Return (x, y) of the center of cell containing provided text 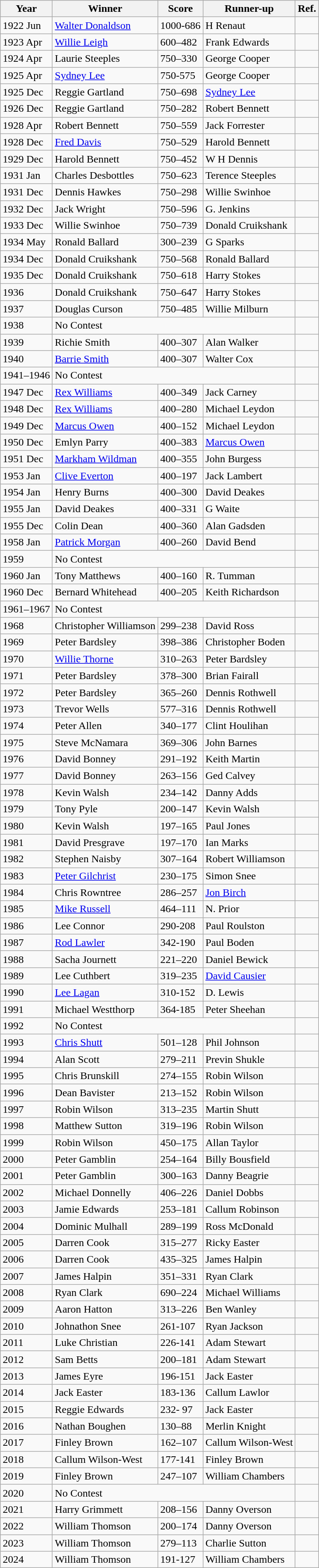
H Renaut (249, 25)
364-185 (180, 1009)
400–205 (180, 592)
Stephen Naisby (105, 859)
2015 (26, 1409)
1954 Jan (26, 492)
1940 (26, 359)
Paul Roulston (249, 926)
406–226 (180, 1193)
398–386 (180, 642)
279–211 (180, 1059)
Runner-up (249, 9)
1947 Dec (26, 392)
1968 (26, 626)
750–596 (180, 209)
1938 (26, 326)
2003 (26, 1209)
Michael Westthorp (105, 1009)
Willie Leigh (105, 42)
464–111 (180, 909)
315–277 (180, 1242)
Ben Wanley (249, 1310)
2004 (26, 1226)
2019 (26, 1476)
2017 (26, 1443)
1971 (26, 676)
300–239 (180, 242)
2024 (26, 1560)
750–282 (180, 109)
1979 (26, 809)
1978 (26, 793)
400–355 (180, 459)
2014 (26, 1393)
Daniel Bewick (249, 959)
197–165 (180, 826)
1981 (26, 842)
Danny Adds (249, 793)
289–199 (180, 1226)
Year (26, 9)
1926 Dec (26, 109)
Keith Martin (249, 759)
750–623 (180, 175)
Alan Walker (249, 342)
1924 Apr (26, 59)
Callum Robinson (249, 1209)
Simon Snee (249, 876)
1986 (26, 926)
750–485 (180, 309)
310-152 (180, 992)
1934 May (26, 242)
Clint Houlihan (249, 726)
2010 (26, 1326)
Luke Christian (105, 1343)
Martin Shutt (249, 1109)
290-208 (180, 926)
Sacha Journett (105, 959)
1000-686 (180, 25)
690–224 (180, 1293)
200–181 (180, 1359)
Callum Lawlor (249, 1393)
365–260 (180, 692)
Merlin Knight (249, 1426)
291–192 (180, 759)
Daniel Dobbs (249, 1193)
183-136 (180, 1393)
1949 Dec (26, 425)
Douglas Curson (105, 309)
Tony Pyle (105, 809)
Matthew Sutton (105, 1126)
Ian Marks (249, 842)
1933 Dec (26, 226)
1993 (26, 1043)
Bernard Whitehead (105, 592)
Danny Beagrie (249, 1176)
1955 Jan (26, 509)
196-151 (180, 1376)
1984 (26, 892)
James Eyre (105, 1376)
1977 (26, 776)
Alan Scott (105, 1059)
232- 97 (180, 1409)
D. Lewis (249, 992)
Previn Shukle (249, 1059)
N. Prior (249, 909)
1937 (26, 309)
Jon Birch (249, 892)
Ross McDonald (249, 1226)
Ged Calvey (249, 776)
Ricky Easter (249, 1242)
David Presgrave (105, 842)
Nathan Boughen (105, 1426)
Steve McNamara (105, 743)
1925 Dec (26, 92)
David Causier (249, 976)
369–306 (180, 743)
2001 (26, 1176)
2022 (26, 1526)
197–170 (180, 842)
1995 (26, 1076)
1936 (26, 292)
313–226 (180, 1310)
Dean Bavister (105, 1093)
319–235 (180, 976)
1934 Dec (26, 259)
1989 (26, 976)
Barrie Smith (105, 359)
1991 (26, 1009)
1960 Jan (26, 576)
2012 (26, 1359)
Clive Everton (105, 475)
130–88 (180, 1426)
1990 (26, 992)
400–280 (180, 409)
600–482 (180, 42)
351–331 (180, 1276)
1980 (26, 826)
378–300 (180, 676)
1951 Dec (26, 459)
299–238 (180, 626)
Aaron Hatton (105, 1310)
Dominic Mulhall (105, 1226)
1922 Jun (26, 25)
1997 (26, 1109)
1974 (26, 726)
2011 (26, 1343)
Mike Russell (105, 909)
1988 (26, 959)
Allan Taylor (249, 1143)
307–164 (180, 859)
2013 (26, 1376)
226-141 (180, 1343)
2005 (26, 1242)
John Burgess (249, 459)
Chris Brunskill (105, 1076)
400–197 (180, 475)
313–235 (180, 1109)
400–349 (180, 392)
261-107 (180, 1326)
2002 (26, 1193)
750–568 (180, 259)
Harry Grimmett (105, 1509)
750–559 (180, 125)
1994 (26, 1059)
Christopher Williamson (105, 626)
Christopher Boden (249, 642)
David Ross (249, 626)
Markham Wildman (105, 459)
Terence Steeples (249, 175)
400–360 (180, 526)
2006 (26, 1259)
1953 Jan (26, 475)
Willie Thorne (105, 659)
2020 (26, 1493)
1976 (26, 759)
254–164 (180, 1159)
1928 Dec (26, 142)
1928 Apr (26, 125)
G Waite (249, 509)
319–196 (180, 1126)
Paul Boden (249, 942)
253–181 (180, 1209)
191-127 (180, 1560)
400–383 (180, 442)
2008 (26, 1293)
1948 Dec (26, 409)
1972 (26, 692)
G Sparks (249, 242)
Ryan Jackson (249, 1326)
1983 (26, 876)
Reggie Edwards (105, 1409)
Winner (105, 9)
1998 (26, 1126)
2021 (26, 1509)
400–331 (180, 509)
Robert Williamson (249, 859)
Michael Donnelly (105, 1193)
2009 (26, 1310)
750–647 (180, 292)
1931 Jan (26, 175)
Patrick Morgan (105, 542)
750–452 (180, 159)
2023 (26, 1543)
450–175 (180, 1143)
Tony Matthews (105, 576)
286–257 (180, 892)
310–263 (180, 659)
1941–1946 (26, 375)
Peter Sheehan (249, 1009)
200–147 (180, 809)
Dennis Hawkes (105, 192)
1969 (26, 642)
Richie Smith (105, 342)
750–698 (180, 92)
263–156 (180, 776)
Chris Rowntree (105, 892)
2007 (26, 1276)
200–174 (180, 1526)
1929 Dec (26, 159)
501–128 (180, 1043)
David Bend (249, 542)
Jack Wright (105, 209)
Brian Fairall (249, 676)
1992 (26, 1026)
Walter Cox (249, 359)
300–163 (180, 1176)
750–330 (180, 59)
162–107 (180, 1443)
1955 Dec (26, 526)
400–300 (180, 492)
Michael Williams (249, 1293)
Lee Lagan (105, 992)
2018 (26, 1459)
400–260 (180, 542)
Johnathon Snee (105, 1326)
John Barnes (249, 743)
208–156 (180, 1509)
400–160 (180, 576)
750–529 (180, 142)
Trevor Wells (105, 709)
1999 (26, 1143)
G. Jenkins (249, 209)
Charlie Sutton (249, 1543)
2000 (26, 1159)
340–177 (180, 726)
400–152 (180, 425)
R. Tumman (249, 576)
1932 Dec (26, 209)
1959 (26, 559)
230–175 (180, 876)
Score (180, 9)
177-141 (180, 1459)
Fred Davis (105, 142)
Peter Allen (105, 726)
Jack Forrester (249, 125)
1987 (26, 942)
1985 (26, 909)
Colin Dean (105, 526)
221–220 (180, 959)
1975 (26, 743)
Henry Burns (105, 492)
Emlyn Parry (105, 442)
1923 Apr (26, 42)
1961–1967 (26, 609)
234–142 (180, 793)
Jack Lambert (249, 475)
W H Dennis (249, 159)
Jack Carney (249, 392)
Lee Connor (105, 926)
213–152 (180, 1093)
Willie Milburn (249, 309)
1958 Jan (26, 542)
750–739 (180, 226)
1939 (26, 342)
279–113 (180, 1543)
750–618 (180, 276)
1925 Apr (26, 75)
Sam Betts (105, 1359)
1982 (26, 859)
Keith Richardson (249, 592)
Ref. (307, 9)
Phil Johnson (249, 1043)
Laurie Steeples (105, 59)
Billy Bousfield (249, 1159)
1931 Dec (26, 192)
1950 Dec (26, 442)
1970 (26, 659)
Alan Gadsden (249, 526)
Chris Shutt (105, 1043)
Walter Donaldson (105, 25)
1996 (26, 1093)
Jamie Edwards (105, 1209)
Paul Jones (249, 826)
435–325 (180, 1259)
Peter Gilchrist (105, 876)
1935 Dec (26, 276)
274–155 (180, 1076)
1960 Dec (26, 592)
750–298 (180, 192)
1973 (26, 709)
Frank Edwards (249, 42)
577–316 (180, 709)
342-190 (180, 942)
Rod Lawler (105, 942)
750-575 (180, 75)
2016 (26, 1426)
247–107 (180, 1476)
Lee Cuthbert (105, 976)
Charles Desbottles (105, 175)
